Provide the (X, Y) coordinate of the cell's center where the given text is located.  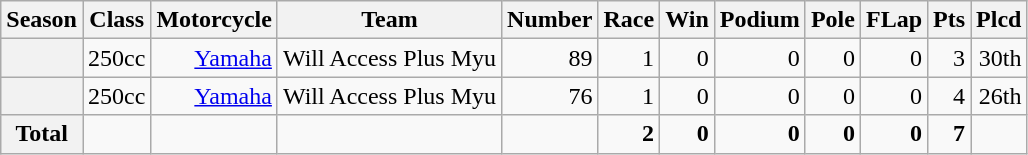
Win (688, 20)
4 (950, 96)
Plcd (999, 20)
30th (999, 58)
7 (950, 134)
Race (629, 20)
Podium (760, 20)
Class (116, 20)
2 (629, 134)
Motorcycle (214, 20)
FLap (894, 20)
26th (999, 96)
Team (389, 20)
Total (42, 134)
76 (550, 96)
Pole (832, 20)
89 (550, 58)
Pts (950, 20)
Number (550, 20)
Season (42, 20)
3 (950, 58)
